Capture the cell that displays the provided text and extract its [X, Y] central coordinate. 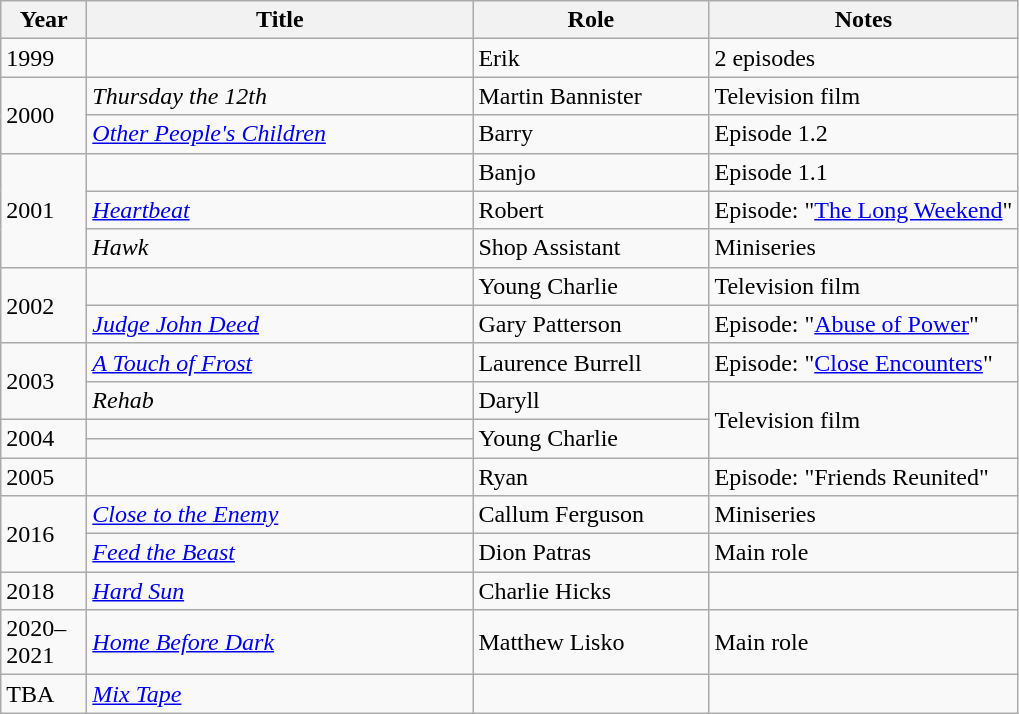
Episode: "Close Encounters" [864, 362]
Episode: "The Long Weekend" [864, 210]
Banjo [591, 172]
Rehab [280, 400]
Barry [591, 134]
Other People's Children [280, 134]
Episode: "Abuse of Power" [864, 324]
Dion Patras [591, 553]
2020–2021 [44, 642]
Close to the Enemy [280, 515]
Year [44, 20]
2005 [44, 477]
Erik [591, 58]
Robert [591, 210]
Home Before Dark [280, 642]
Laurence Burrell [591, 362]
Gary Patterson [591, 324]
Shop Assistant [591, 248]
Matthew Lisko [591, 642]
Episode: "Friends Reunited" [864, 477]
Charlie Hicks [591, 591]
2016 [44, 534]
Hard Sun [280, 591]
Thursday the 12th [280, 96]
Judge John Deed [280, 324]
Ryan [591, 477]
Daryll [591, 400]
A Touch of Frost [280, 362]
2018 [44, 591]
Notes [864, 20]
Hawk [280, 248]
Mix Tape [280, 694]
Role [591, 20]
2004 [44, 438]
2001 [44, 210]
Episode 1.1 [864, 172]
Callum Ferguson [591, 515]
2000 [44, 115]
Episode 1.2 [864, 134]
Martin Bannister [591, 96]
TBA [44, 694]
Heartbeat [280, 210]
2 episodes [864, 58]
2002 [44, 305]
1999 [44, 58]
Title [280, 20]
Feed the Beast [280, 553]
2003 [44, 381]
